From the cell containing the given text, extract its center point as (X, Y) coordinate. 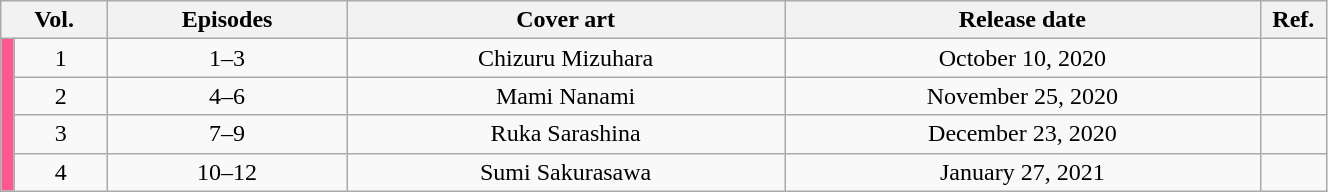
4–6 (228, 96)
10–12 (228, 172)
1–3 (228, 58)
Ruka Sarashina (566, 134)
November 25, 2020 (1023, 96)
Cover art (566, 20)
October 10, 2020 (1023, 58)
Episodes (228, 20)
Ref. (1293, 20)
January 27, 2021 (1023, 172)
1 (61, 58)
Sumi Sakurasawa (566, 172)
Mami Nanami (566, 96)
7–9 (228, 134)
Chizuru Mizuhara (566, 58)
December 23, 2020 (1023, 134)
3 (61, 134)
Release date (1023, 20)
2 (61, 96)
Vol. (54, 20)
4 (61, 172)
